Provide the (X, Y) coordinate of the cell's center where the given text is located.  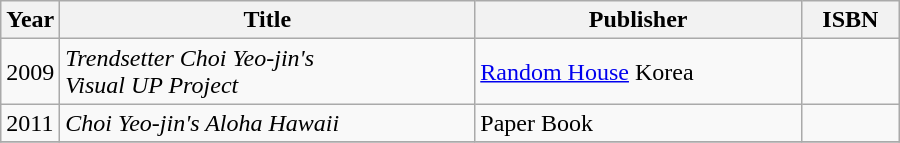
ISBN (851, 20)
Publisher (638, 20)
Title (268, 20)
2009 (30, 72)
2011 (30, 123)
Random House Korea (638, 72)
Paper Book (638, 123)
Choi Yeo-jin's Aloha Hawaii (268, 123)
Trendsetter Choi Yeo-jin's Visual UP Project (268, 72)
Year (30, 20)
